Capture the cell that displays the provided text and extract its [X, Y] central coordinate. 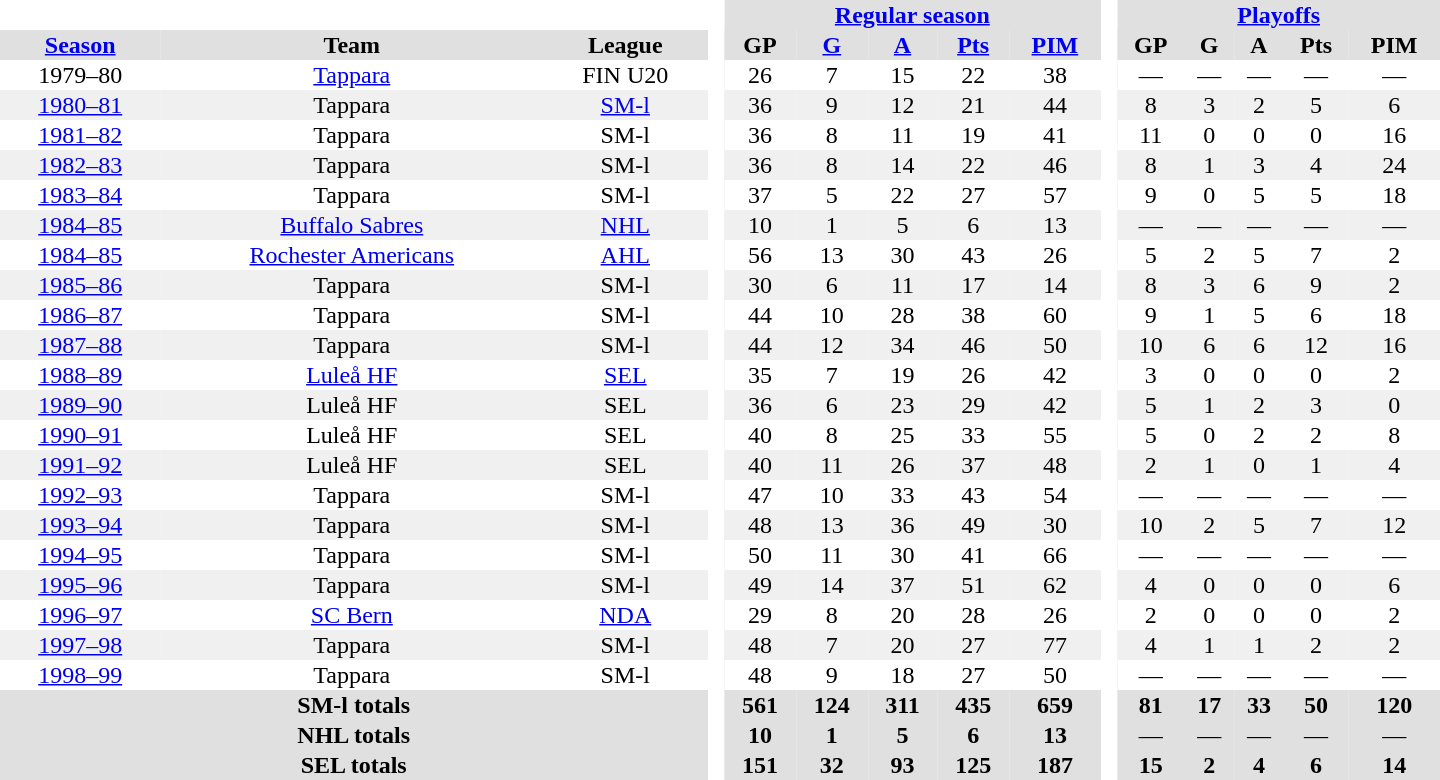
NHL [625, 225]
125 [973, 765]
124 [832, 705]
93 [902, 765]
League [625, 45]
1991–92 [80, 465]
1993–94 [80, 525]
57 [1055, 195]
62 [1055, 585]
56 [760, 255]
Buffalo Sabres [352, 225]
34 [902, 345]
35 [760, 375]
1989–90 [80, 405]
435 [973, 705]
659 [1055, 705]
1988–89 [80, 375]
1998–99 [80, 675]
Rochester Americans [352, 255]
120 [1394, 705]
55 [1055, 435]
SEL totals [354, 765]
47 [760, 495]
1997–98 [80, 645]
Team [352, 45]
561 [760, 705]
54 [1055, 495]
1983–84 [80, 195]
1985–86 [80, 285]
1990–91 [80, 435]
1992–93 [80, 495]
21 [973, 105]
25 [902, 435]
Regular season [912, 15]
1996–97 [80, 615]
1979–80 [80, 75]
1980–81 [80, 105]
24 [1394, 165]
1981–82 [80, 135]
60 [1055, 315]
187 [1055, 765]
1986–87 [80, 315]
FIN U20 [625, 75]
1982–83 [80, 165]
1995–96 [80, 585]
1987–88 [80, 345]
66 [1055, 555]
1994–95 [80, 555]
NDA [625, 615]
Playoffs [1278, 15]
NHL totals [354, 735]
151 [760, 765]
23 [902, 405]
AHL [625, 255]
77 [1055, 645]
51 [973, 585]
Season [80, 45]
32 [832, 765]
SM-l totals [354, 705]
81 [1150, 705]
SC Bern [352, 615]
311 [902, 705]
